Locate the cell with the specified text and output its [X, Y] center coordinate. 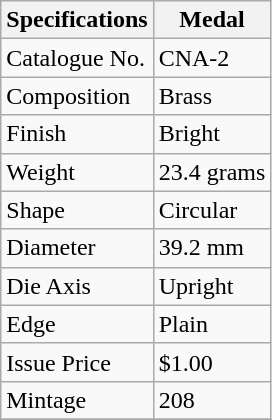
Mintage [77, 400]
Medal [212, 20]
Circular [212, 210]
CNA-2 [212, 58]
208 [212, 400]
Shape [77, 210]
Issue Price [77, 362]
Diameter [77, 248]
Bright [212, 134]
Weight [77, 172]
23.4 grams [212, 172]
Brass [212, 96]
Die Axis [77, 286]
Upright [212, 286]
Composition [77, 96]
Catalogue No. [77, 58]
39.2 mm [212, 248]
$1.00 [212, 362]
Edge [77, 324]
Specifications [77, 20]
Finish [77, 134]
Plain [212, 324]
